Output the (x, y) coordinate of the center of the cell containing the given text.  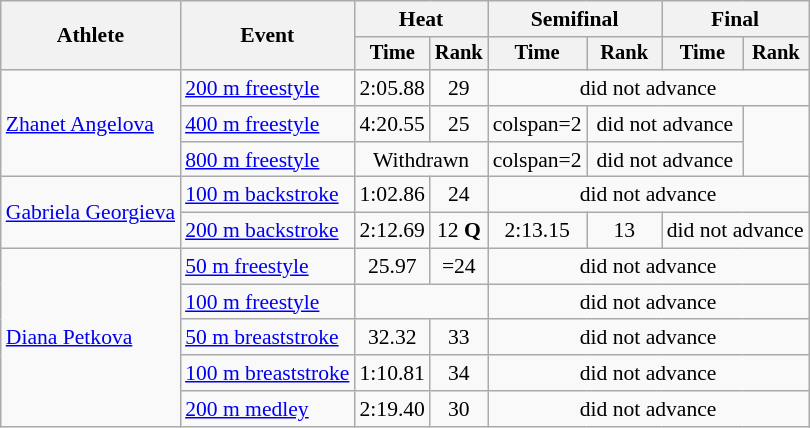
1:02.86 (392, 195)
2:19.40 (392, 409)
=24 (459, 267)
200 m backstroke (267, 231)
29 (459, 88)
50 m freestyle (267, 267)
2:13.15 (538, 231)
12 Q (459, 231)
32.32 (392, 338)
Withdrawn (420, 160)
Semifinal (575, 19)
200 m freestyle (267, 88)
30 (459, 409)
Athlete (90, 36)
200 m medley (267, 409)
25 (459, 124)
Diana Petkova (90, 338)
25.97 (392, 267)
Final (736, 19)
800 m freestyle (267, 160)
34 (459, 373)
4:20.55 (392, 124)
50 m breaststroke (267, 338)
100 m freestyle (267, 302)
2:05.88 (392, 88)
Zhanet Angelova (90, 124)
24 (459, 195)
Gabriela Georgieva (90, 212)
2:12.69 (392, 231)
100 m backstroke (267, 195)
33 (459, 338)
Heat (420, 19)
1:10.81 (392, 373)
13 (624, 231)
400 m freestyle (267, 124)
Event (267, 36)
100 m breaststroke (267, 373)
